Output the (x, y) coordinate of the center of the cell containing the given text.  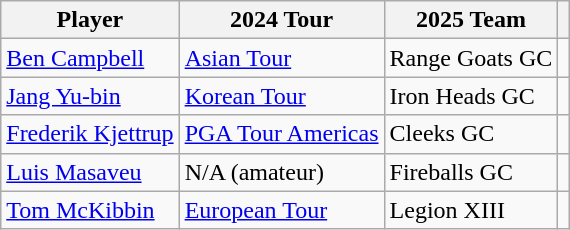
Legion XIII (471, 210)
Iron Heads GC (471, 96)
Korean Tour (282, 96)
PGA Tour Americas (282, 134)
Tom McKibbin (90, 210)
Cleeks GC (471, 134)
Fireballs GC (471, 172)
2024 Tour (282, 20)
Ben Campbell (90, 58)
Range Goats GC (471, 58)
Asian Tour (282, 58)
Player (90, 20)
European Tour (282, 210)
Luis Masaveu (90, 172)
Frederik Kjettrup (90, 134)
2025 Team (471, 20)
Jang Yu-bin (90, 96)
N/A (amateur) (282, 172)
